Identify which cell holds the provided text, then report its [x, y] central coordinate. 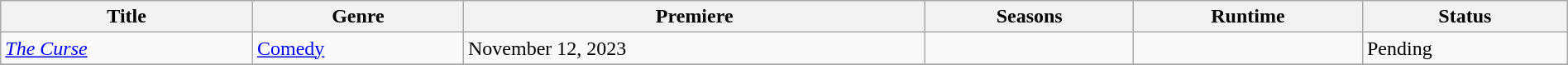
Comedy [357, 48]
Status [1465, 17]
Runtime [1247, 17]
November 12, 2023 [694, 48]
Seasons [1029, 17]
Genre [357, 17]
Premiere [694, 17]
Title [127, 17]
The Curse [127, 48]
Pending [1465, 48]
